Capture the cell that displays the provided text and extract its [x, y] central coordinate. 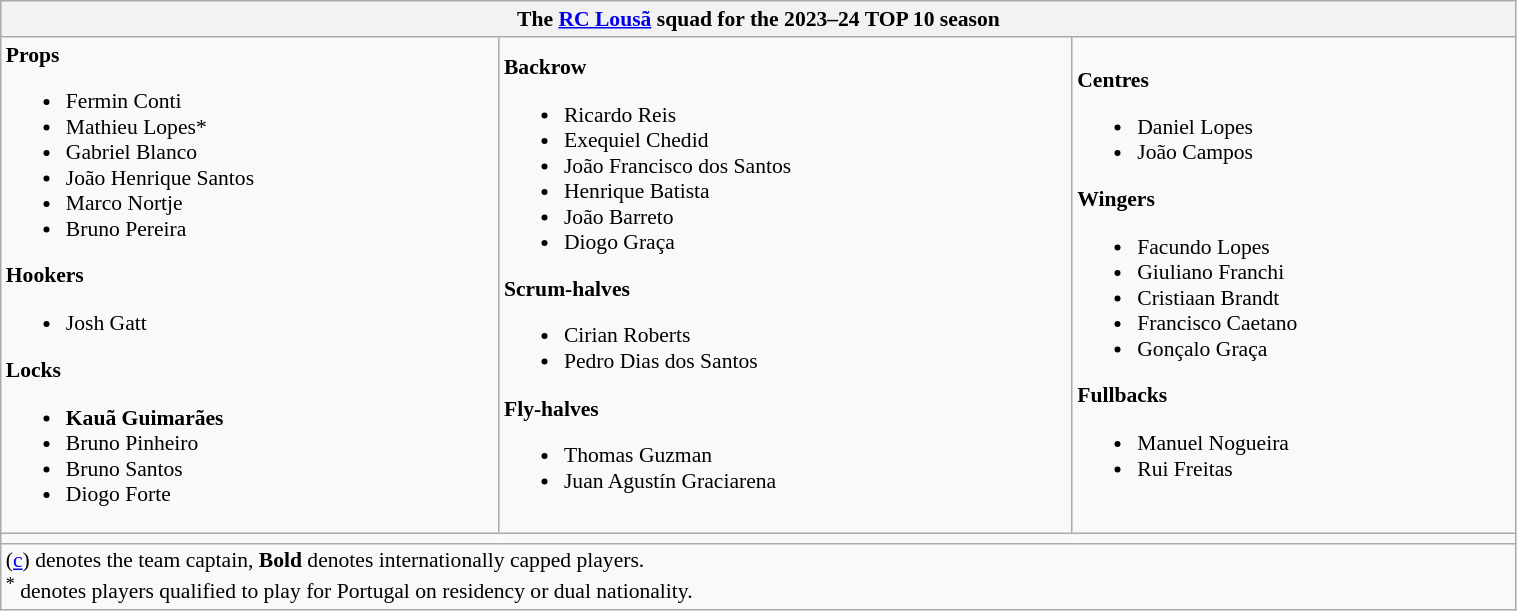
The RC Lousã squad for the 2023–24 TOP 10 season [758, 19]
